Return (X, Y) of the center of cell containing provided text 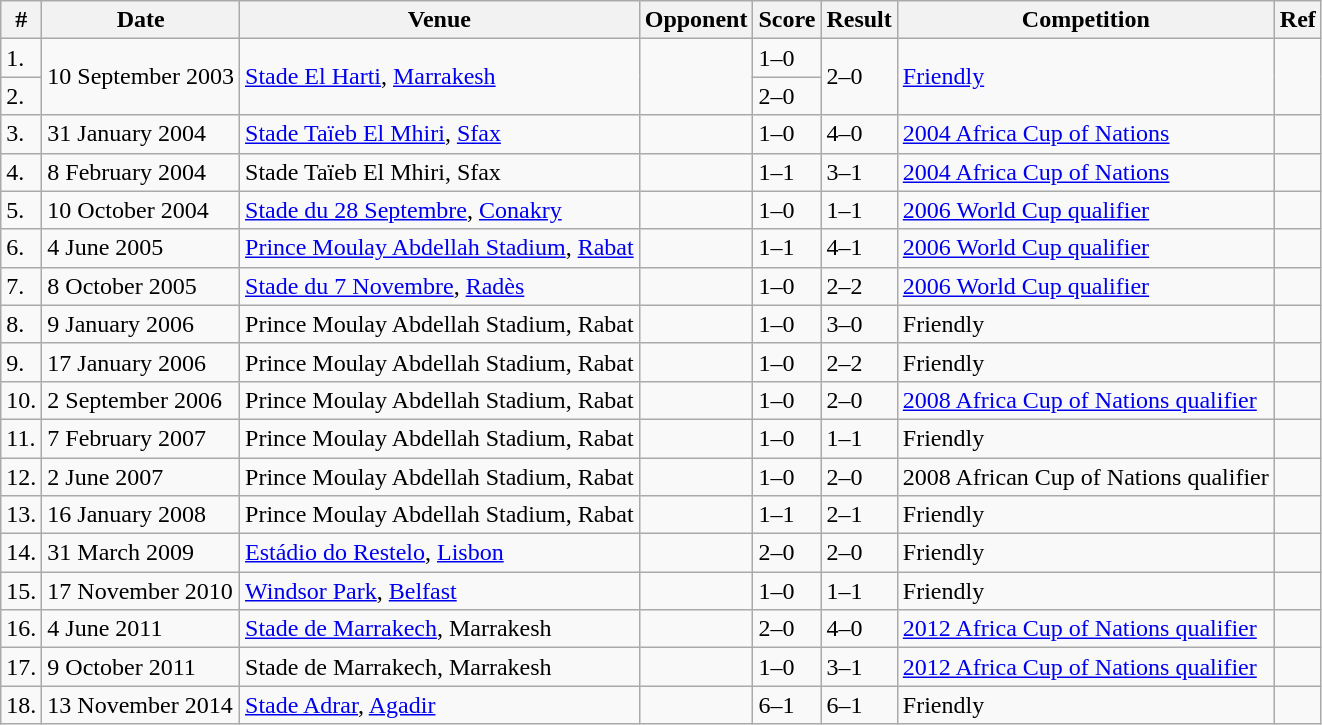
2008 Africa Cup of Nations qualifier (1086, 400)
3. (22, 134)
18. (22, 705)
15. (22, 591)
Result (859, 20)
Estádio do Restelo, Lisbon (440, 553)
Competition (1086, 20)
Opponent (696, 20)
8 October 2005 (141, 286)
9. (22, 362)
8. (22, 324)
Date (141, 20)
31 January 2004 (141, 134)
11. (22, 438)
10. (22, 400)
10 October 2004 (141, 210)
8 February 2004 (141, 172)
13 November 2014 (141, 705)
Ref (1298, 20)
4 June 2011 (141, 629)
6. (22, 248)
Stade El Harti, Marrakesh (440, 77)
10 September 2003 (141, 77)
14. (22, 553)
Stade du 7 Novembre, Radès (440, 286)
1. (22, 58)
# (22, 20)
16. (22, 629)
16 January 2008 (141, 515)
Venue (440, 20)
7 February 2007 (141, 438)
7. (22, 286)
Windsor Park, Belfast (440, 591)
Stade du 28 Septembre, Conakry (440, 210)
31 March 2009 (141, 553)
9 October 2011 (141, 667)
17 January 2006 (141, 362)
17. (22, 667)
17 November 2010 (141, 591)
2 September 2006 (141, 400)
3–0 (859, 324)
13. (22, 515)
4. (22, 172)
2–1 (859, 515)
4–1 (859, 248)
5. (22, 210)
4 June 2005 (141, 248)
Stade Adrar, Agadir (440, 705)
2 June 2007 (141, 477)
Score (787, 20)
2008 African Cup of Nations qualifier (1086, 477)
12. (22, 477)
9 January 2006 (141, 324)
2. (22, 96)
